Scan for the cell matching the given text and deliver its (X, Y) coordinate at center. 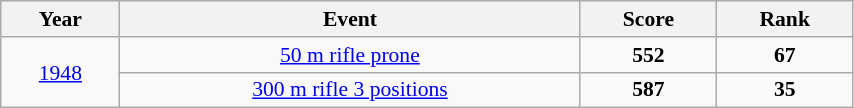
Rank (784, 19)
67 (784, 55)
Event (350, 19)
587 (648, 90)
1948 (60, 72)
552 (648, 55)
50 m rifle prone (350, 55)
Year (60, 19)
300 m rifle 3 positions (350, 90)
35 (784, 90)
Score (648, 19)
